Return [x, y] of the center of cell containing provided text 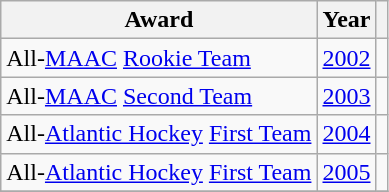
All-MAAC Rookie Team [159, 58]
Year [346, 20]
2005 [346, 172]
Award [159, 20]
All-MAAC Second Team [159, 96]
2003 [346, 96]
2004 [346, 134]
2002 [346, 58]
